Output the [X, Y] coordinate of the center of the cell containing the given text.  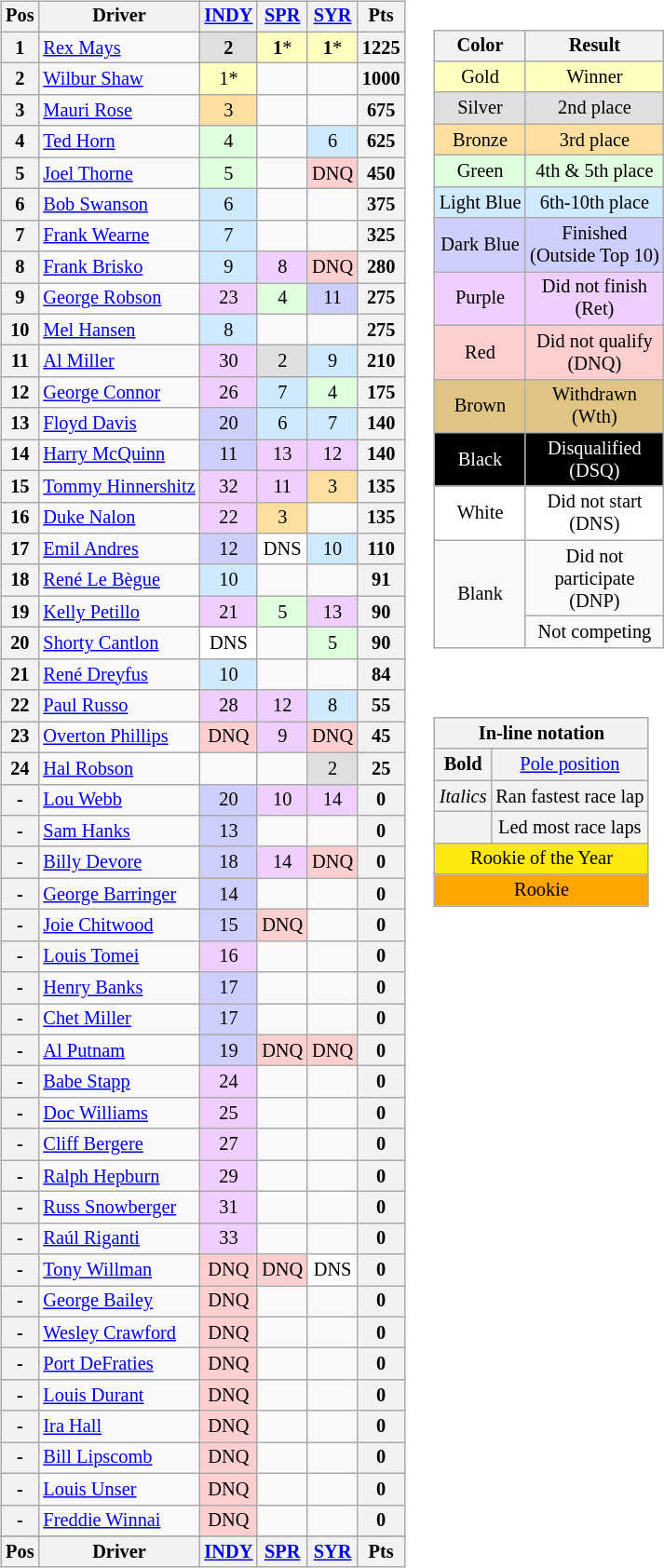
White [481, 513]
Wesley Crawford [119, 1332]
675 [381, 111]
Rex Mays [119, 47]
Paul Russo [119, 706]
Louis Tomei [119, 956]
Disqualified(DSQ) [594, 460]
René Le Bègue [119, 580]
Chet Miller [119, 1020]
Shorty Cantlon [119, 643]
210 [381, 361]
Overton Phillips [119, 737]
George Connor [119, 393]
Harry McQuinn [119, 455]
Wilbur Shaw [119, 79]
Hal Robson [119, 768]
Henry Banks [119, 988]
George Bailey [119, 1302]
1225 [381, 47]
Winner [594, 77]
Did not finish(Ret) [594, 299]
28 [229, 706]
32 [229, 486]
Ralph Hepburn [119, 1176]
Black [481, 460]
30 [229, 361]
625 [381, 142]
Brown [481, 406]
In-line notation [542, 734]
Led most race laps [570, 828]
Light Blue [481, 202]
Result [594, 46]
Frank Wearne [119, 236]
Pole position [570, 764]
1000 [381, 79]
Duke Nalon [119, 518]
Not competing [594, 632]
175 [381, 393]
Joel Thorne [119, 173]
Al Putnam [119, 1050]
31 [229, 1208]
Red [481, 352]
6th-10th place [594, 202]
1 [20, 47]
Floyd Davis [119, 424]
Color [481, 46]
Babe Stapp [119, 1082]
2nd place [594, 108]
84 [381, 674]
Louis Unser [119, 1489]
Al Miller [119, 361]
29 [229, 1176]
3rd place [594, 140]
Did notparticipate(DNP) [594, 578]
4th & 5th place [594, 171]
Billy Devore [119, 862]
Rookie [542, 890]
55 [381, 706]
45 [381, 737]
Ted Horn [119, 142]
Sam Hanks [119, 831]
René Dreyfus [119, 674]
26 [229, 393]
27 [229, 1144]
Finished(Outside Top 10) [594, 245]
Joie Chitwood [119, 926]
Ran fastest race lap [570, 796]
Cliff Bergere [119, 1144]
Raúl Riganti [119, 1238]
Kelly Petillo [119, 612]
Green [481, 171]
Doc Williams [119, 1114]
Bill Lipscomb [119, 1458]
George Robson [119, 299]
Did not start(DNS) [594, 513]
Russ Snowberger [119, 1208]
280 [381, 267]
Port DeFraties [119, 1364]
450 [381, 173]
375 [381, 205]
325 [381, 236]
33 [229, 1238]
Frank Brisko [119, 267]
Freddie Winnai [119, 1521]
Mel Hansen [119, 330]
Emil Andres [119, 549]
110 [381, 549]
Gold [481, 77]
Did not qualify(DNQ) [594, 352]
Silver [481, 108]
Dark Blue [481, 245]
Bronze [481, 140]
Bold [464, 764]
Ira Hall [119, 1426]
91 [381, 580]
Lou Webb [119, 800]
Bob Swanson [119, 205]
Purple [481, 299]
Rookie of the Year [542, 858]
Louis Durant [119, 1396]
Withdrawn(Wth) [594, 406]
George Barringer [119, 894]
Tony Willman [119, 1270]
Tommy Hinnershitz [119, 486]
Italics [464, 796]
Blank [481, 594]
Mauri Rose [119, 111]
